Output the [x, y] coordinate of the center of the cell containing the given text.  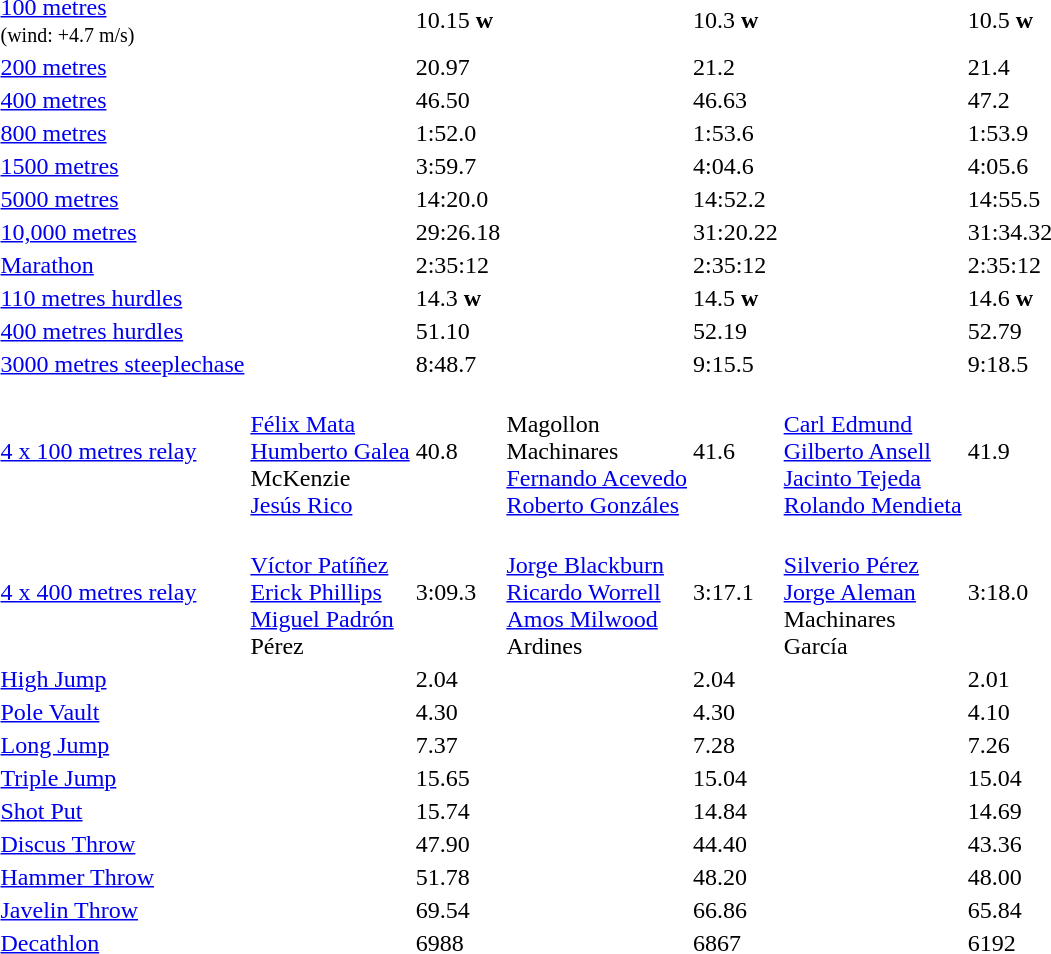
7.28 [735, 745]
Silverio PérezJorge AlemanMachinaresGarcía [872, 592]
7.37 [458, 745]
1:53.6 [735, 133]
51.78 [458, 877]
14.3 w [458, 298]
15.04 [735, 778]
Félix MataHumberto GaleaMcKenzieJesús Rico [330, 451]
14:20.0 [458, 199]
40.8 [458, 451]
48.20 [735, 877]
47.90 [458, 844]
14.5 w [735, 298]
69.54 [458, 910]
21.2 [735, 67]
44.40 [735, 844]
1:52.0 [458, 133]
46.50 [458, 100]
51.10 [458, 331]
9:15.5 [735, 364]
MagollonMachinaresFernando AcevedoRoberto Gonzáles [597, 451]
14.84 [735, 811]
20.97 [458, 67]
41.6 [735, 451]
31:20.22 [735, 232]
14:52.2 [735, 199]
Jorge BlackburnRicardo WorrellAmos MilwoodArdines [597, 592]
15.65 [458, 778]
Víctor PatíñezErick PhillipsMiguel PadrónPérez [330, 592]
66.86 [735, 910]
3:09.3 [458, 592]
52.19 [735, 331]
3:17.1 [735, 592]
8:48.7 [458, 364]
46.63 [735, 100]
Carl EdmundGilberto AnsellJacinto TejedaRolando Mendieta [872, 451]
4:04.6 [735, 166]
15.74 [458, 811]
29:26.18 [458, 232]
3:59.7 [458, 166]
